Scan for the cell matching the given text and deliver its (x, y) coordinate at center. 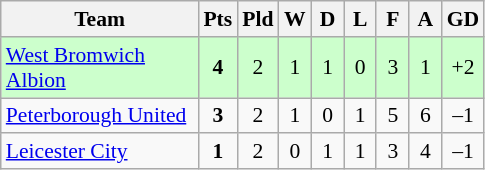
W (296, 19)
West Bromwich Albion (100, 68)
+2 (464, 68)
A (426, 19)
6 (426, 116)
5 (392, 116)
L (360, 19)
Leicester City (100, 152)
GD (464, 19)
D (328, 19)
F (392, 19)
Pld (258, 19)
Team (100, 19)
Peterborough United (100, 116)
Pts (218, 19)
